Determine the (x, y) coordinate at the center of the cell enclosing the given text.  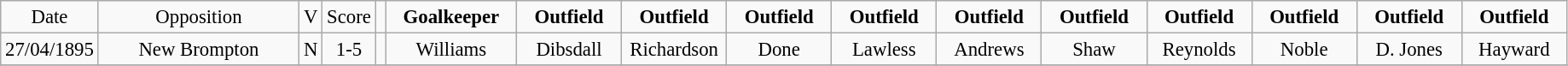
Lawless (884, 50)
Date (49, 17)
N (311, 50)
Hayward (1513, 50)
Richardson (674, 50)
Reynolds (1199, 50)
Score (349, 17)
Williams (450, 50)
Done (780, 50)
Shaw (1094, 50)
V (311, 17)
Goalkeeper (450, 17)
Noble (1304, 50)
D. Jones (1409, 50)
1-5 (349, 50)
Andrews (990, 50)
New Brompton (199, 50)
27/04/1895 (49, 50)
Dibsdall (568, 50)
Opposition (199, 17)
